Return the [x, y] coordinate for the center point of the cell that contains the specified text.  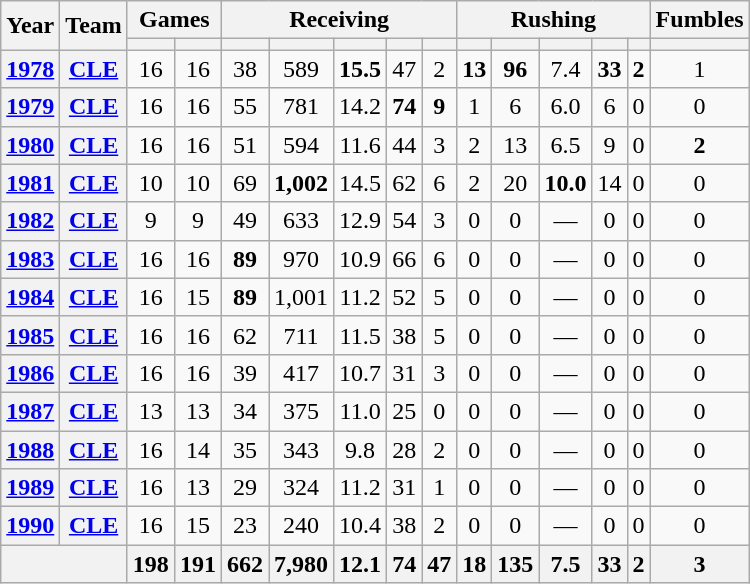
1984 [30, 297]
7.4 [566, 69]
662 [244, 564]
6.0 [566, 107]
594 [302, 145]
Year [30, 26]
12.9 [360, 221]
29 [244, 488]
34 [244, 411]
10.4 [360, 526]
39 [244, 373]
711 [302, 335]
1,001 [302, 297]
11.0 [360, 411]
324 [302, 488]
1979 [30, 107]
12.1 [360, 564]
51 [244, 145]
14.5 [360, 183]
20 [516, 183]
11.5 [360, 335]
1989 [30, 488]
10.9 [360, 259]
10.0 [566, 183]
1,002 [302, 183]
1981 [30, 183]
96 [516, 69]
1987 [30, 411]
23 [244, 526]
54 [404, 221]
7.5 [566, 564]
35 [244, 449]
1988 [30, 449]
589 [302, 69]
28 [404, 449]
970 [302, 259]
Games [174, 20]
49 [244, 221]
375 [302, 411]
Receiving [338, 20]
1985 [30, 335]
52 [404, 297]
633 [302, 221]
25 [404, 411]
1990 [30, 526]
417 [302, 373]
1983 [30, 259]
7,980 [302, 564]
66 [404, 259]
Fumbles [700, 20]
15.5 [360, 69]
1982 [30, 221]
240 [302, 526]
198 [150, 564]
6.5 [566, 145]
10.7 [360, 373]
Rushing [554, 20]
1980 [30, 145]
Team [94, 26]
1978 [30, 69]
55 [244, 107]
11.6 [360, 145]
18 [474, 564]
135 [516, 564]
14.2 [360, 107]
191 [198, 564]
69 [244, 183]
44 [404, 145]
343 [302, 449]
781 [302, 107]
1986 [30, 373]
9.8 [360, 449]
